Pinpoint the cell where the given text exists, returning its (X, Y) midpoint coordinate. 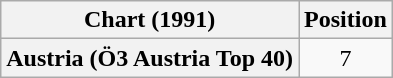
7 (346, 58)
Chart (1991) (150, 20)
Position (346, 20)
Austria (Ö3 Austria Top 40) (150, 58)
